Pinpoint the cell where the given text exists, returning its (X, Y) midpoint coordinate. 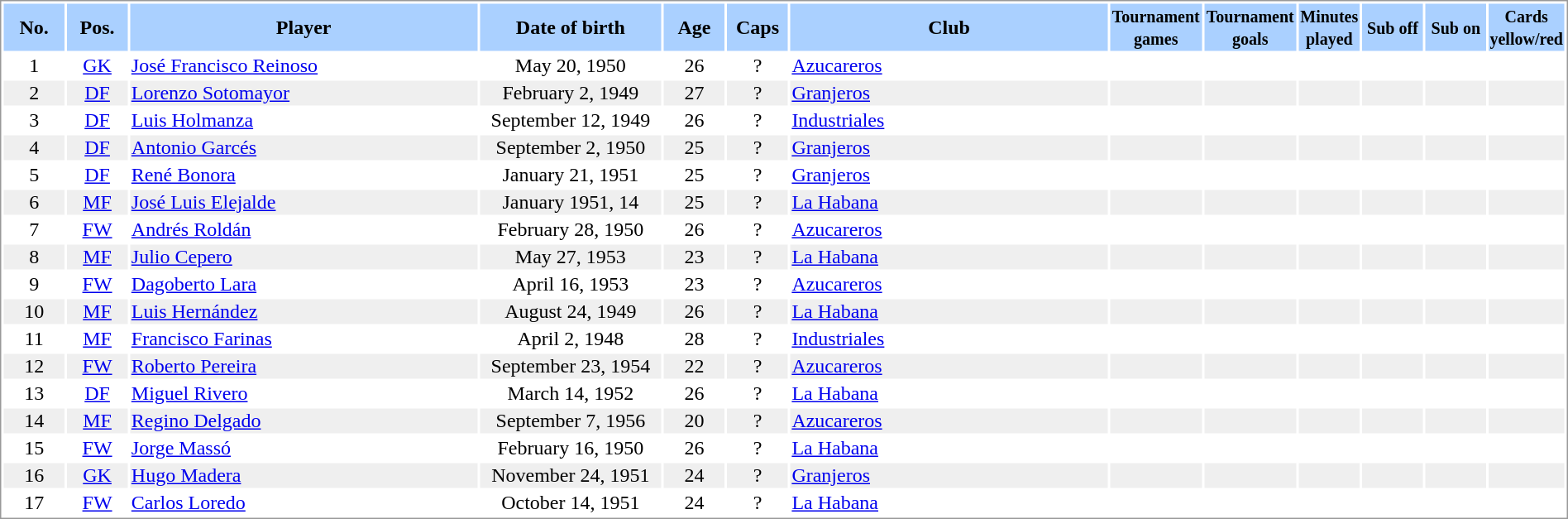
February 16, 1950 (571, 448)
22 (695, 367)
1 (33, 65)
José Luis Elejalde (304, 203)
September 23, 1954 (571, 367)
Tournamentgoals (1250, 26)
10 (33, 312)
Regino Delgado (304, 421)
4 (33, 148)
January 1951, 14 (571, 203)
September 12, 1949 (571, 120)
May 20, 1950 (571, 65)
6 (33, 203)
Hugo Madera (304, 476)
Dagoberto Lara (304, 284)
27 (695, 94)
Cardsyellow/red (1527, 26)
Carlos Loredo (304, 502)
April 2, 1948 (571, 339)
February 28, 1950 (571, 229)
January 21, 1951 (571, 175)
Luis Holmanza (304, 120)
Player (304, 26)
September 7, 1956 (571, 421)
9 (33, 284)
20 (695, 421)
15 (33, 448)
13 (33, 393)
May 27, 1953 (571, 257)
René Bonora (304, 175)
Lorenzo Sotomayor (304, 94)
Luis Hernández (304, 312)
28 (695, 339)
3 (33, 120)
14 (33, 421)
5 (33, 175)
Caps (758, 26)
Date of birth (571, 26)
April 16, 1953 (571, 284)
Antonio Garcés (304, 148)
Minutesplayed (1329, 26)
Sub on (1456, 26)
Sub off (1393, 26)
7 (33, 229)
October 14, 1951 (571, 502)
March 14, 1952 (571, 393)
No. (33, 26)
José Francisco Reinoso (304, 65)
8 (33, 257)
Tournamentgames (1156, 26)
Club (949, 26)
Pos. (98, 26)
17 (33, 502)
Francisco Farinas (304, 339)
16 (33, 476)
August 24, 1949 (571, 312)
Jorge Massó (304, 448)
12 (33, 367)
Andrés Roldán (304, 229)
Roberto Pereira (304, 367)
Julio Cepero (304, 257)
Age (695, 26)
September 2, 1950 (571, 148)
11 (33, 339)
November 24, 1951 (571, 476)
February 2, 1949 (571, 94)
Miguel Rivero (304, 393)
2 (33, 94)
